For the text-containing cell, return its midpoint in [x, y] coordinate format. 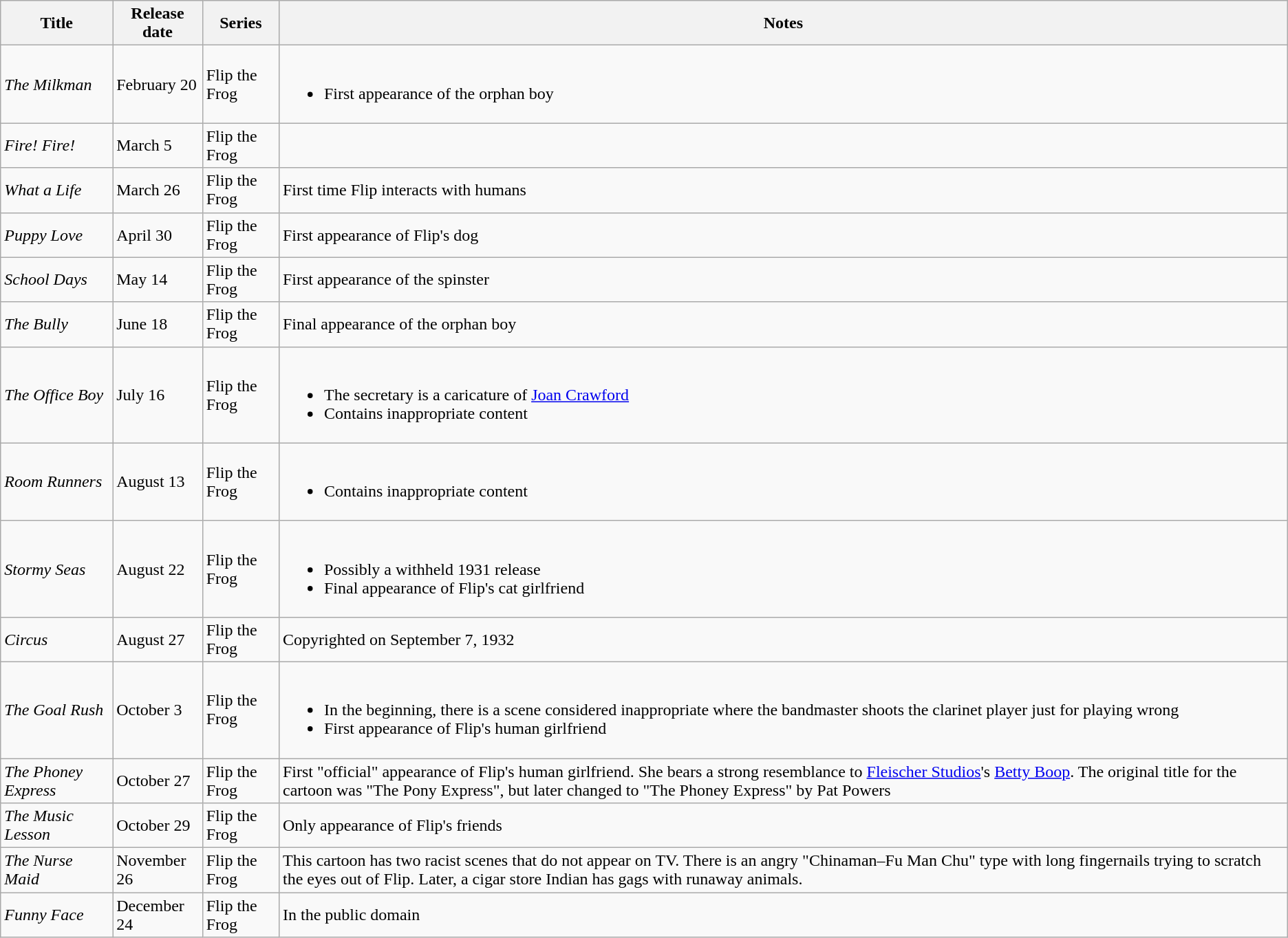
April 30 [158, 235]
Only appearance of Flip's friends [783, 825]
May 14 [158, 279]
In the public domain [783, 915]
August 27 [158, 640]
Contains inappropriate content [783, 481]
The Office Boy [56, 395]
The Bully [56, 325]
Series [241, 23]
First appearance of the orphan boy [783, 84]
Puppy Love [56, 235]
The secretary is a caricature of Joan CrawfordContains inappropriate content [783, 395]
Release date [158, 23]
August 22 [158, 569]
October 3 [158, 710]
Notes [783, 23]
First time Flip interacts with humans [783, 190]
March 5 [158, 146]
Fire! Fire! [56, 146]
First appearance of Flip's dog [783, 235]
Final appearance of the orphan boy [783, 325]
Title [56, 23]
Funny Face [56, 915]
The Goal Rush [56, 710]
Copyrighted on September 7, 1932 [783, 640]
The Phoney Express [56, 780]
August 13 [158, 481]
The Milkman [56, 84]
First appearance of the spinster [783, 279]
November 26 [158, 871]
Circus [56, 640]
Possibly a withheld 1931 releaseFinal appearance of Flip's cat girlfriend [783, 569]
October 27 [158, 780]
March 26 [158, 190]
Room Runners [56, 481]
October 29 [158, 825]
February 20 [158, 84]
The Music Lesson [56, 825]
What a Life [56, 190]
December 24 [158, 915]
June 18 [158, 325]
July 16 [158, 395]
School Days [56, 279]
Stormy Seas [56, 569]
The Nurse Maid [56, 871]
